Return the (x, y) coordinate for the center point of the cell that contains the specified text.  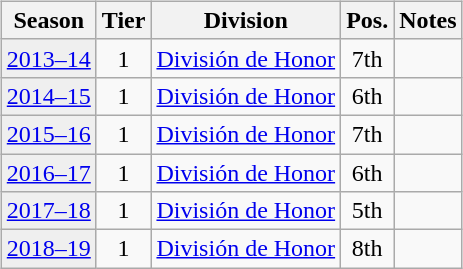
5th (368, 211)
2013–14 (48, 58)
2014–15 (48, 96)
Notes (428, 20)
Pos. (368, 20)
2018–19 (48, 249)
2017–18 (48, 211)
Season (48, 20)
8th (368, 249)
2015–16 (48, 134)
Tier (124, 20)
Division (246, 20)
2016–17 (48, 173)
